Determine the (x, y) coordinate at the center of the cell enclosing the given text.  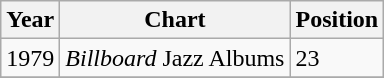
Position (337, 20)
Year (30, 20)
Chart (175, 20)
23 (337, 58)
1979 (30, 58)
Billboard Jazz Albums (175, 58)
